Determine the [x, y] coordinate at the center of the cell enclosing the given text.  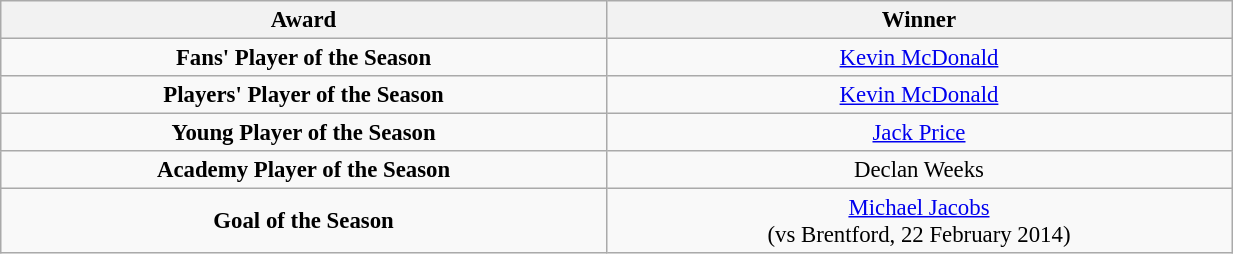
Winner [918, 20]
Goal of the Season [304, 222]
Fans' Player of the Season [304, 58]
Michael Jacobs(vs Brentford, 22 February 2014) [918, 222]
Jack Price [918, 133]
Young Player of the Season [304, 133]
Academy Player of the Season [304, 170]
Players' Player of the Season [304, 95]
Declan Weeks [918, 170]
Award [304, 20]
